Determine the (X, Y) coordinate at the center of the cell enclosing the given text.  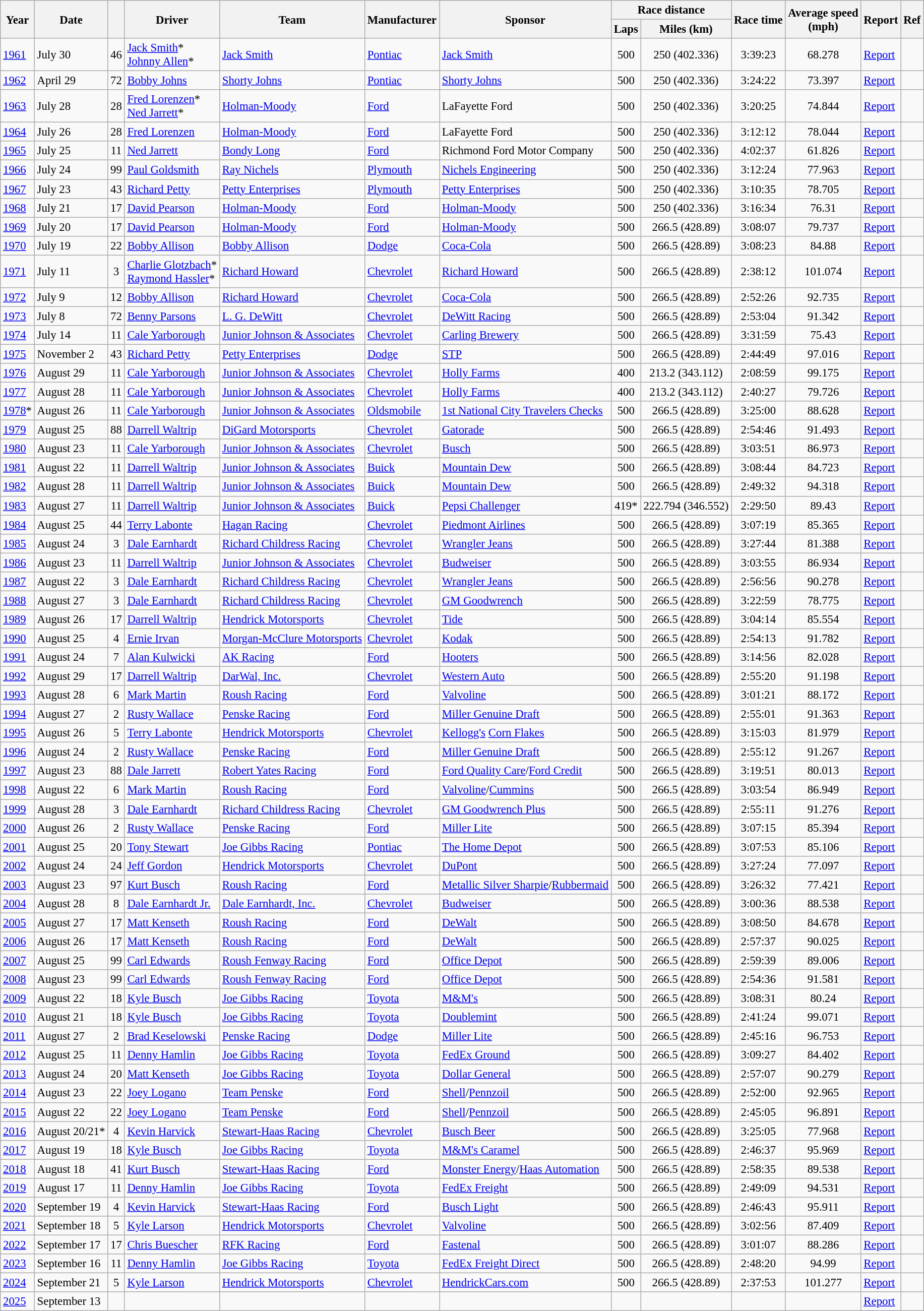
4:02:37 (758, 151)
GM Goodwrench Plus (525, 809)
2006 (18, 942)
3:26:32 (758, 885)
Race time (758, 19)
91.342 (823, 316)
1996 (18, 752)
1995 (18, 733)
Kodak (525, 638)
Dale Earnhardt, Inc. (292, 904)
Nichels Engineering (525, 170)
July 28 (71, 106)
August 21 (71, 1017)
2:54:36 (758, 979)
Carling Brewery (525, 335)
3:08:44 (758, 468)
3:24:22 (758, 81)
DuPont (525, 865)
1969 (18, 227)
2:37:53 (758, 1283)
2:57:37 (758, 942)
L. G. DeWitt (292, 316)
88.628 (823, 411)
91.581 (823, 979)
2:55:11 (758, 809)
3:08:23 (758, 245)
Manufacturer (402, 19)
90.278 (823, 582)
1987 (18, 582)
Miles (km) (686, 29)
1994 (18, 714)
August 19 (71, 1150)
3:07:53 (758, 847)
1972 (18, 297)
1963 (18, 106)
41 (116, 1169)
2:41:24 (758, 1017)
Western Auto (525, 676)
91.267 (823, 752)
1988 (18, 600)
Average speed(mph) (823, 19)
90.025 (823, 942)
2:54:46 (758, 430)
1980 (18, 449)
2005 (18, 922)
77.968 (823, 1131)
1962 (18, 81)
3:01:07 (758, 1244)
3:14:56 (758, 657)
1982 (18, 487)
2:55:12 (758, 752)
September 17 (71, 1244)
89.006 (823, 960)
3:27:44 (758, 543)
3:08:07 (758, 227)
3:08:50 (758, 922)
FedEx Freight Direct (525, 1264)
July 21 (71, 208)
1981 (18, 468)
1964 (18, 132)
91.198 (823, 676)
3:03:55 (758, 563)
2:58:35 (758, 1169)
84.678 (823, 922)
46 (116, 54)
1984 (18, 525)
2:52:00 (758, 1093)
1993 (18, 695)
96.891 (823, 1112)
90.279 (823, 1074)
81.388 (823, 543)
79.726 (823, 392)
1999 (18, 809)
95.911 (823, 1207)
Fred Lorenzen* Ned Jarrett* (172, 106)
2024 (18, 1283)
July 20 (71, 227)
88.538 (823, 904)
91.276 (823, 809)
2012 (18, 1055)
1971 (18, 271)
Valvoline/Cummins (525, 790)
2:29:50 (758, 506)
78.705 (823, 189)
2:57:07 (758, 1074)
2022 (18, 1244)
2:52:26 (758, 297)
July 26 (71, 132)
68.278 (823, 54)
1979 (18, 430)
3:09:27 (758, 1055)
85.554 (823, 619)
FedEx Ground (525, 1055)
3:16:34 (758, 208)
3:07:15 (758, 828)
2:46:37 (758, 1150)
1968 (18, 208)
3:12:24 (758, 170)
74.844 (823, 106)
2:59:39 (758, 960)
Dale Jarrett (172, 771)
July 30 (71, 54)
84.723 (823, 468)
Gatorade (525, 430)
1997 (18, 771)
DeWitt Racing (525, 316)
2004 (18, 904)
101.277 (823, 1283)
September 16 (71, 1264)
Busch Light (525, 1207)
3:08:31 (758, 998)
92.735 (823, 297)
1966 (18, 170)
1975 (18, 354)
2017 (18, 1150)
87.409 (823, 1226)
2:49:09 (758, 1188)
RFK Racing (292, 1244)
1974 (18, 335)
85.394 (823, 828)
1985 (18, 543)
2009 (18, 998)
Jack Smith* Johnny Allen* (172, 54)
Busch Beer (525, 1131)
80.013 (823, 771)
3:12:12 (758, 132)
3:02:56 (758, 1226)
Ford Quality Care/Ford Credit (525, 771)
April 29 (71, 81)
94.531 (823, 1188)
94.99 (823, 1264)
STP (525, 354)
92.965 (823, 1093)
95.969 (823, 1150)
44 (116, 525)
Date (71, 19)
3:15:03 (758, 733)
Fred Lorenzen (172, 132)
77.421 (823, 885)
Hooters (525, 657)
2018 (18, 1169)
86.934 (823, 563)
1973 (18, 316)
Ned Jarrett (172, 151)
2001 (18, 847)
Dale Earnhardt Jr. (172, 904)
1991 (18, 657)
Ref (912, 19)
61.826 (823, 151)
Piedmont Airlines (525, 525)
Metallic Silver Sharpie/Rubbermaid (525, 885)
2:45:05 (758, 1112)
DarWal, Inc. (292, 676)
Monster Energy/Haas Automation (525, 1169)
Richmond Ford Motor Company (525, 151)
Sponsor (525, 19)
Charlie Glotzbach* Raymond Hassler* (172, 271)
1992 (18, 676)
2:49:32 (758, 487)
101.074 (823, 271)
Fastenal (525, 1244)
3:27:24 (758, 865)
2003 (18, 885)
Ray Nichels (292, 170)
1986 (18, 563)
3:22:59 (758, 600)
2025 (18, 1301)
2:56:56 (758, 582)
August 20/21* (71, 1131)
Morgan-McClure Motorsports (292, 638)
79.737 (823, 227)
2:53:04 (758, 316)
July 9 (71, 297)
August 17 (71, 1188)
DiGard Motorsports (292, 430)
July 19 (71, 245)
77.097 (823, 865)
73.397 (823, 81)
99.071 (823, 1017)
2:46:43 (758, 1207)
Driver (172, 19)
Robert Yates Racing (292, 771)
2011 (18, 1036)
The Home Depot (525, 847)
1990 (18, 638)
82.028 (823, 657)
77.963 (823, 170)
88.286 (823, 1244)
3:10:35 (758, 189)
2010 (18, 1017)
Hagan Racing (292, 525)
94.318 (823, 487)
81.979 (823, 733)
78.775 (823, 600)
July 25 (71, 151)
FedEx Freight (525, 1188)
78.044 (823, 132)
2015 (18, 1112)
2:45:16 (758, 1036)
HendrickCars.com (525, 1283)
September 21 (71, 1283)
Kellogg's Corn Flakes (525, 733)
1970 (18, 245)
99.175 (823, 373)
November 2 (71, 354)
3:03:54 (758, 790)
Brad Keselowski (172, 1036)
91.363 (823, 714)
2:44:49 (758, 354)
75.43 (823, 335)
86.949 (823, 790)
Busch (525, 449)
84.88 (823, 245)
97.016 (823, 354)
2:55:20 (758, 676)
Ernie Irvan (172, 638)
September 13 (71, 1301)
76.31 (823, 208)
84.402 (823, 1055)
July 24 (71, 170)
24 (116, 865)
97 (116, 885)
2019 (18, 1188)
1983 (18, 506)
1998 (18, 790)
2002 (18, 865)
1st National City Travelers Checks (525, 411)
8 (116, 904)
12 (116, 297)
September 18 (71, 1226)
Team (292, 19)
Alan Kulwicki (172, 657)
Chris Buescher (172, 1244)
2014 (18, 1093)
2:55:01 (758, 714)
2023 (18, 1264)
80.24 (823, 998)
September 19 (71, 1207)
2021 (18, 1226)
Bondy Long (292, 151)
July 14 (71, 335)
Pepsi Challenger (525, 506)
3:07:19 (758, 525)
88.172 (823, 695)
1977 (18, 392)
August 18 (71, 1169)
GM Goodwrench (525, 600)
July 11 (71, 271)
3:20:25 (758, 106)
2016 (18, 1131)
3:39:23 (758, 54)
3:31:59 (758, 335)
3:01:21 (758, 695)
3:00:36 (758, 904)
Jeff Gordon (172, 865)
2013 (18, 1074)
2:08:59 (758, 373)
1976 (18, 373)
2000 (18, 828)
Laps (626, 29)
2007 (18, 960)
85.106 (823, 847)
1978* (18, 411)
AK Racing (292, 657)
M&M's (525, 998)
2:48:20 (758, 1264)
85.365 (823, 525)
M&M's Caramel (525, 1150)
3:04:14 (758, 619)
1961 (18, 54)
Oldsmobile (402, 411)
Year (18, 19)
Dollar General (525, 1074)
Benny Parsons (172, 316)
2:54:13 (758, 638)
3:19:51 (758, 771)
Doublemint (525, 1017)
July 23 (71, 189)
1965 (18, 151)
3:25:00 (758, 411)
89.43 (823, 506)
2020 (18, 1207)
3:25:05 (758, 1131)
1967 (18, 189)
July 8 (71, 316)
Race distance (671, 10)
1989 (18, 619)
2008 (18, 979)
91.493 (823, 430)
2:40:27 (758, 392)
222.794 (346.552) (686, 506)
89.538 (823, 1169)
Bobby Johns (172, 81)
7 (116, 657)
96.753 (823, 1036)
Tide (525, 619)
3:03:51 (758, 449)
91.782 (823, 638)
Paul Goldsmith (172, 170)
Tony Stewart (172, 847)
2:38:12 (758, 271)
86.973 (823, 449)
419* (626, 506)
